Detect which cell encompasses the target text, then output its (X, Y) center coordinate. 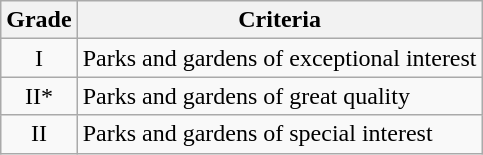
II (39, 134)
I (39, 58)
Criteria (280, 20)
Parks and gardens of great quality (280, 96)
Parks and gardens of special interest (280, 134)
Grade (39, 20)
II* (39, 96)
Parks and gardens of exceptional interest (280, 58)
